Output the [x, y] coordinate of the center of the cell containing the given text.  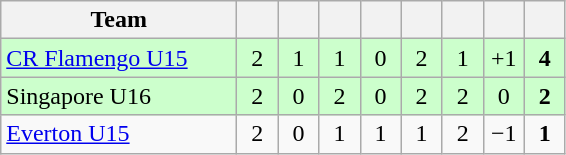
Everton U15 [119, 134]
+1 [504, 58]
−1 [504, 134]
CR Flamengo U15 [119, 58]
Singapore U16 [119, 96]
4 [544, 58]
Team [119, 20]
